From the cell containing the given text, extract its center point as [X, Y] coordinate. 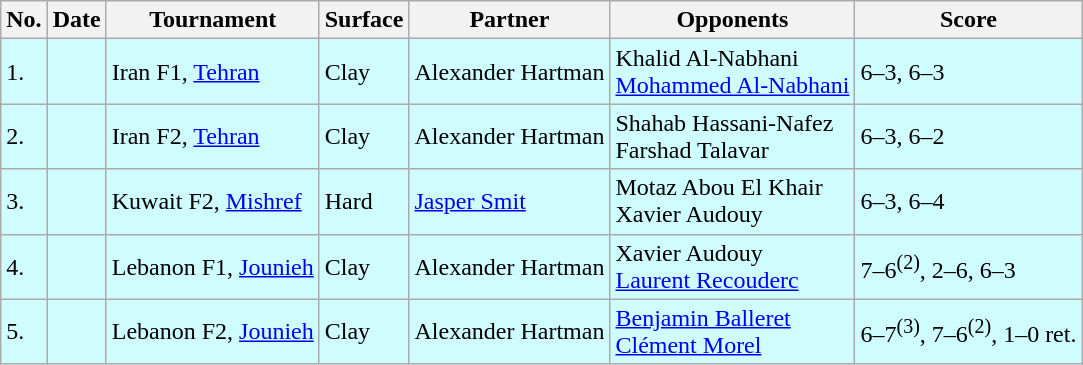
Iran F2, Tehran [212, 136]
Khalid Al-Nabhani Mohammed Al-Nabhani [732, 72]
3. [24, 202]
4. [24, 266]
Lebanon F2, Jounieh [212, 332]
6–3, 6–2 [968, 136]
Iran F1, Tehran [212, 72]
1. [24, 72]
Hard [364, 202]
Opponents [732, 20]
Kuwait F2, Mishref [212, 202]
7–6(2), 2–6, 6–3 [968, 266]
Shahab Hassani-Nafez Farshad Talavar [732, 136]
Tournament [212, 20]
Xavier Audouy Laurent Recouderc [732, 266]
Score [968, 20]
6–7(3), 7–6(2), 1–0 ret. [968, 332]
Motaz Abou El Khair Xavier Audouy [732, 202]
Benjamin Balleret Clément Morel [732, 332]
Jasper Smit [510, 202]
No. [24, 20]
Date [76, 20]
Surface [364, 20]
6–3, 6–4 [968, 202]
2. [24, 136]
6–3, 6–3 [968, 72]
Lebanon F1, Jounieh [212, 266]
5. [24, 332]
Partner [510, 20]
